Extract the [x, y] coordinate from the center of the cell holding the provided text.  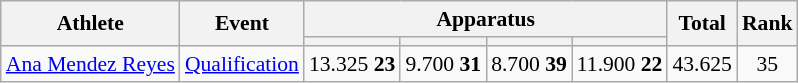
43.625 [702, 64]
Total [702, 24]
Qualification [242, 64]
11.900 22 [620, 64]
Apparatus [486, 19]
8.700 39 [529, 64]
Event [242, 24]
Ana Mendez Reyes [90, 64]
9.700 31 [443, 64]
Athlete [90, 24]
Rank [768, 24]
13.325 23 [352, 64]
35 [768, 64]
